Identify which cell holds the provided text, then report its [x, y] central coordinate. 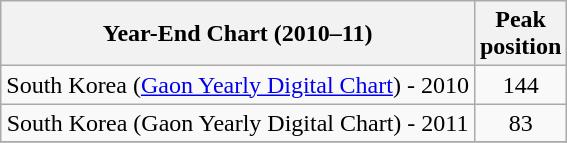
South Korea (Gaon Yearly Digital Chart) - 2010 [238, 85]
Peakposition [520, 34]
83 [520, 123]
Year-End Chart (2010–11) [238, 34]
South Korea (Gaon Yearly Digital Chart) - 2011 [238, 123]
144 [520, 85]
